Extract the (X, Y) coordinate from the center of the cell holding the provided text.  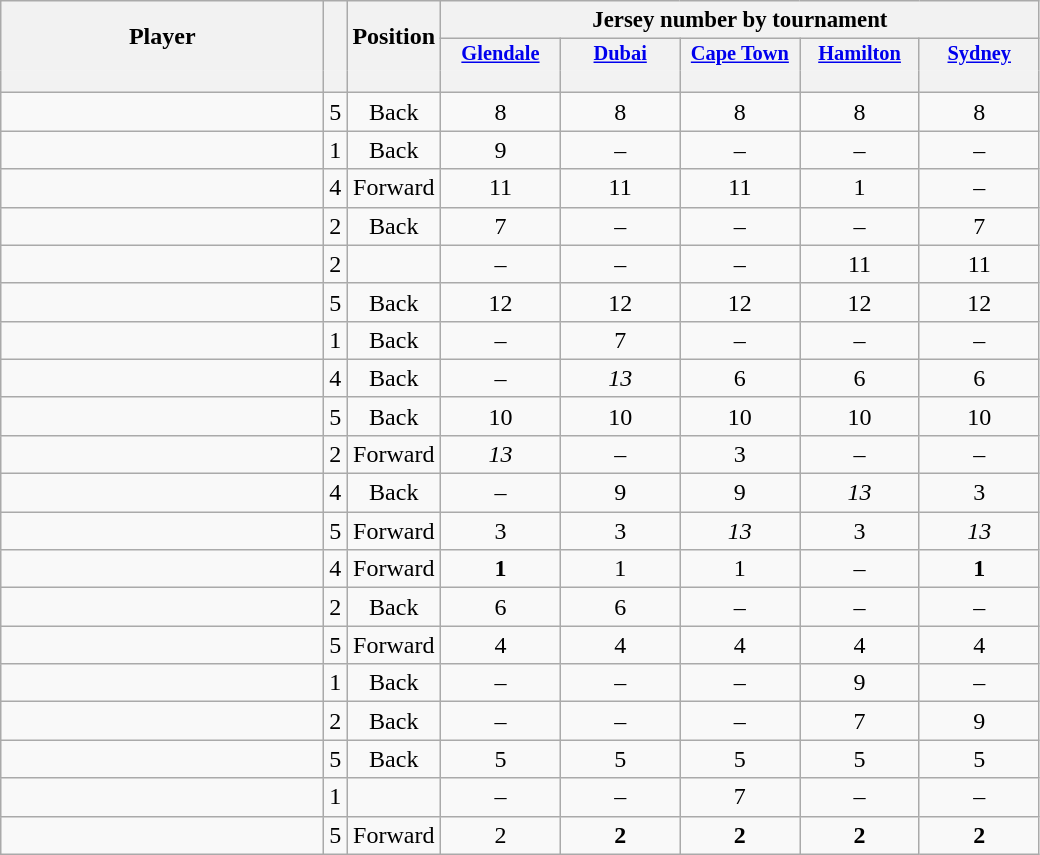
Player (162, 36)
Dubai (620, 54)
Jersey number by tournament (740, 20)
Sydney (979, 54)
Hamilton (860, 54)
Cape Town (740, 54)
Position (394, 36)
Glendale (501, 54)
